Provide the [X, Y] coordinate of the cell's center where the given text is located.  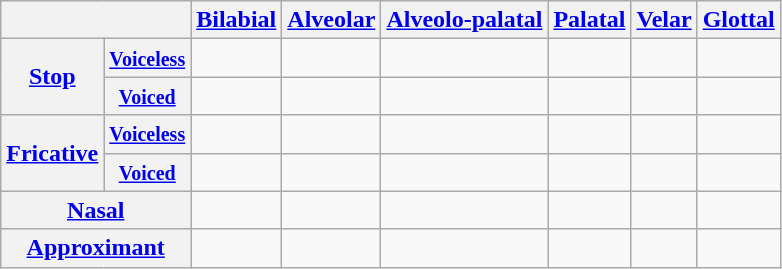
Approximant [96, 248]
Velar [664, 20]
Palatal [590, 20]
Alveolar [332, 20]
Bilabial [236, 20]
Alveolo-palatal [464, 20]
Stop [52, 77]
Glottal [738, 20]
Fricative [52, 153]
Nasal [96, 210]
